Scan for the cell matching the given text and deliver its (X, Y) coordinate at center. 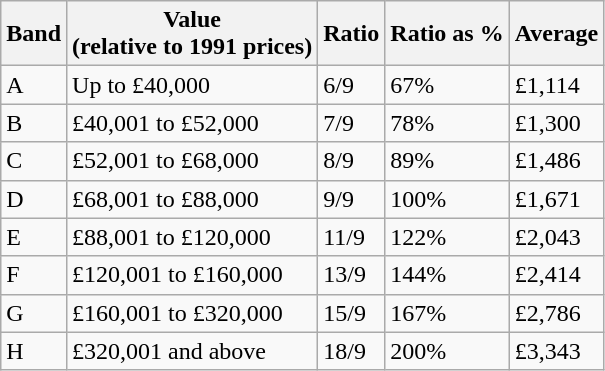
£2,786 (556, 313)
144% (447, 275)
B (34, 123)
Up to £40,000 (192, 85)
167% (447, 313)
£1,300 (556, 123)
£40,001 to £52,000 (192, 123)
Band (34, 34)
£1,486 (556, 161)
78% (447, 123)
£1,671 (556, 199)
£1,114 (556, 85)
11/9 (352, 237)
Value (relative to 1991 prices) (192, 34)
C (34, 161)
£2,414 (556, 275)
H (34, 351)
F (34, 275)
£320,001 and above (192, 351)
£52,001 to £68,000 (192, 161)
£160,001 to £320,000 (192, 313)
67% (447, 85)
89% (447, 161)
E (34, 237)
£120,001 to £160,000 (192, 275)
£68,001 to £88,000 (192, 199)
Ratio (352, 34)
£3,343 (556, 351)
6/9 (352, 85)
Average (556, 34)
15/9 (352, 313)
9/9 (352, 199)
200% (447, 351)
Ratio as % (447, 34)
D (34, 199)
122% (447, 237)
A (34, 85)
£88,001 to £120,000 (192, 237)
7/9 (352, 123)
£2,043 (556, 237)
8/9 (352, 161)
13/9 (352, 275)
18/9 (352, 351)
G (34, 313)
100% (447, 199)
